Find where the given text appears and provide that cell's center as (x, y) coordinate. 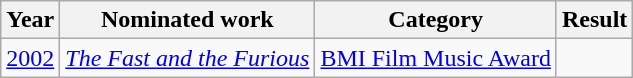
Result (594, 20)
Category (436, 20)
BMI Film Music Award (436, 58)
Nominated work (188, 20)
2002 (30, 58)
The Fast and the Furious (188, 58)
Year (30, 20)
